Output the (X, Y) coordinate of the center of the cell containing the given text.  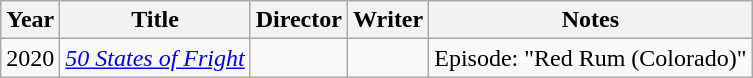
50 States of Fright (155, 58)
Writer (388, 20)
Director (298, 20)
Year (30, 20)
Episode: "Red Rum (Colorado)" (590, 58)
Title (155, 20)
Notes (590, 20)
2020 (30, 58)
